Capture the cell that displays the provided text and extract its (x, y) central coordinate. 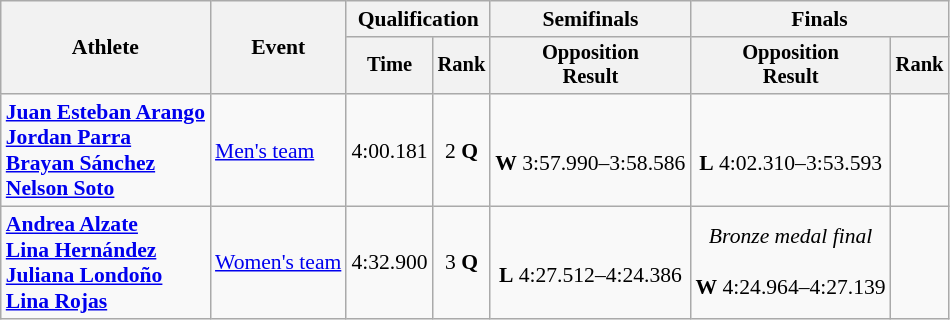
Event (278, 48)
3 Q (462, 263)
4:00.181 (389, 150)
L 4:27.512–4:24.386 (590, 263)
Finals (819, 19)
Men's team (278, 150)
L 4:02.310–3:53.593 (790, 150)
Juan Esteban ArangoJordan ParraBrayan SánchezNelson Soto (106, 150)
4:32.900 (389, 263)
Andrea AlzateLina HernándezJuliana LondoñoLina Rojas (106, 263)
Bronze medal finalW 4:24.964–4:27.139 (790, 263)
Athlete (106, 48)
2 Q (462, 150)
Time (389, 66)
Qualification (418, 19)
W 3:57.990–3:58.586 (590, 150)
Semifinals (590, 19)
Women's team (278, 263)
